Capture the cell that displays the provided text and extract its [X, Y] central coordinate. 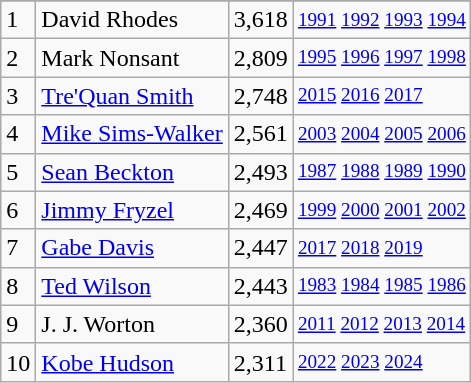
2011 2012 2013 2014 [382, 324]
Mike Sims-Walker [132, 134]
2,447 [260, 248]
3 [18, 96]
1983 1984 1985 1986 [382, 286]
4 [18, 134]
Tre'Quan Smith [132, 96]
2,809 [260, 58]
2015 2016 2017 [382, 96]
2,311 [260, 362]
1995 1996 1997 1998 [382, 58]
2 [18, 58]
Jimmy Fryzel [132, 210]
Kobe Hudson [132, 362]
5 [18, 172]
2,469 [260, 210]
2003 2004 2005 2006 [382, 134]
J. J. Worton [132, 324]
2,493 [260, 172]
8 [18, 286]
6 [18, 210]
1999 2000 2001 2002 [382, 210]
10 [18, 362]
2017 2018 2019 [382, 248]
Sean Beckton [132, 172]
Mark Nonsant [132, 58]
1991 1992 1993 1994 [382, 20]
1 [18, 20]
Ted Wilson [132, 286]
Gabe Davis [132, 248]
2,561 [260, 134]
David Rhodes [132, 20]
7 [18, 248]
2,443 [260, 286]
9 [18, 324]
1987 1988 1989 1990 [382, 172]
2022 2023 2024 [382, 362]
2,748 [260, 96]
2,360 [260, 324]
3,618 [260, 20]
